Determine the (x, y) coordinate at the center of the cell enclosing the given text.  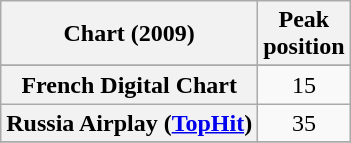
15 (304, 85)
Peakposition (304, 34)
Chart (2009) (130, 34)
French Digital Chart (130, 85)
Russia Airplay (TopHit) (130, 123)
35 (304, 123)
